Find where the given text appears and provide that cell's center as [x, y] coordinate. 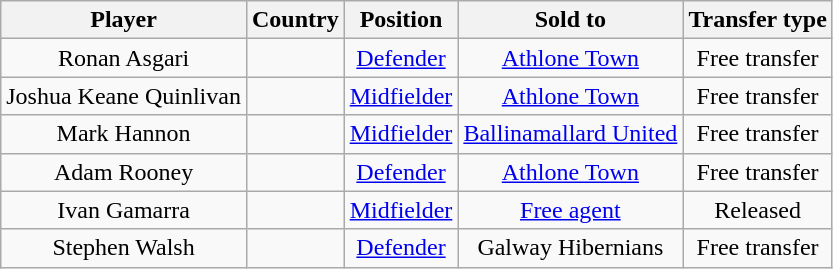
Ballinamallard United [570, 134]
Joshua Keane Quinlivan [124, 96]
Adam Rooney [124, 172]
Galway Hibernians [570, 248]
Player [124, 20]
Ronan Asgari [124, 58]
Country [295, 20]
Position [401, 20]
Mark Hannon [124, 134]
Released [758, 210]
Sold to [570, 20]
Ivan Gamarra [124, 210]
Transfer type [758, 20]
Free agent [570, 210]
Stephen Walsh [124, 248]
